Return the (x, y) coordinate for the center point of the cell that contains the specified text.  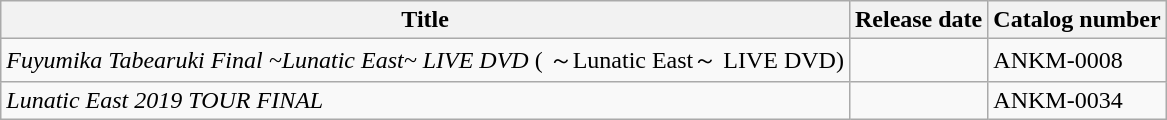
ANKM-0008 (1077, 60)
Title (426, 20)
Fuyumika Tabearuki Final ~Lunatic East~ LIVE DVD ( ～Lunatic East～ LIVE DVD) (426, 60)
Release date (918, 20)
ANKM-0034 (1077, 100)
Lunatic East 2019 TOUR FINAL (426, 100)
Catalog number (1077, 20)
